Search for the cell housing the specified text and yield its (X, Y) center coordinate. 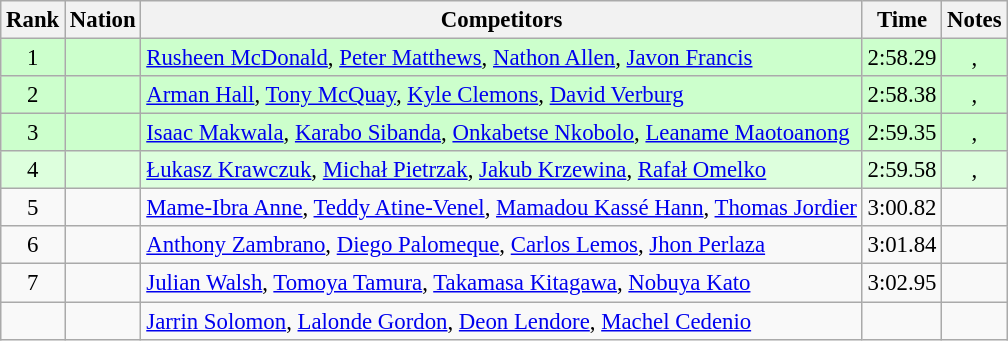
2:58.29 (902, 58)
3 (33, 133)
1 (33, 58)
3:01.84 (902, 245)
Competitors (502, 20)
2:59.58 (902, 170)
5 (33, 208)
2 (33, 95)
7 (33, 283)
Notes (974, 20)
2:59.35 (902, 133)
Jarrin Solomon, Lalonde Gordon, Deon Lendore, Machel Cedenio (502, 321)
Anthony Zambrano, Diego Palomeque, Carlos Lemos, Jhon Perlaza (502, 245)
2:58.38 (902, 95)
3:00.82 (902, 208)
Julian Walsh, Tomoya Tamura, Takamasa Kitagawa, Nobuya Kato (502, 283)
Isaac Makwala, Karabo Sibanda, Onkabetse Nkobolo, Leaname Maotoanong (502, 133)
Time (902, 20)
Rank (33, 20)
Mame-Ibra Anne, Teddy Atine-Venel, Mamadou Kassé Hann, Thomas Jordier (502, 208)
6 (33, 245)
Łukasz Krawczuk, Michał Pietrzak, Jakub Krzewina, Rafał Omelko (502, 170)
3:02.95 (902, 283)
Nation (103, 20)
Arman Hall, Tony McQuay, Kyle Clemons, David Verburg (502, 95)
4 (33, 170)
Rusheen McDonald, Peter Matthews, Nathon Allen, Javon Francis (502, 58)
